Capture the cell that displays the provided text and extract its (x, y) central coordinate. 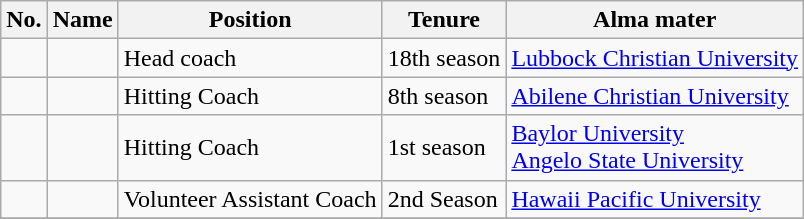
Alma mater (655, 20)
1st season (444, 148)
Name (82, 20)
2nd Season (444, 199)
8th season (444, 96)
Abilene Christian University (655, 96)
Tenure (444, 20)
Volunteer Assistant Coach (250, 199)
Lubbock Christian University (655, 58)
Hawaii Pacific University (655, 199)
No. (24, 20)
Baylor UniversityAngelo State University (655, 148)
Head coach (250, 58)
Position (250, 20)
18th season (444, 58)
